From the cell containing the given text, extract its center point as [X, Y] coordinate. 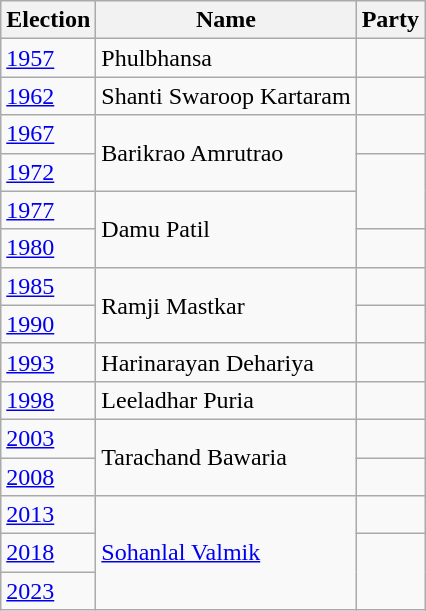
1962 [48, 96]
2003 [48, 438]
1998 [48, 400]
Party [390, 20]
Barikrao Amrutrao [226, 153]
1967 [48, 134]
1972 [48, 172]
Harinarayan Dehariya [226, 362]
Shanti Swaroop Kartaram [226, 96]
1980 [48, 248]
Sohanlal Valmik [226, 553]
Tarachand Bawaria [226, 457]
1990 [48, 324]
2018 [48, 553]
Ramji Mastkar [226, 305]
Election [48, 20]
2013 [48, 515]
1993 [48, 362]
1977 [48, 210]
1957 [48, 58]
2023 [48, 591]
1985 [48, 286]
Phulbhansa [226, 58]
Leeladhar Puria [226, 400]
Damu Patil [226, 229]
2008 [48, 477]
Name [226, 20]
